Extract the (X, Y) coordinate from the center of the cell holding the provided text.  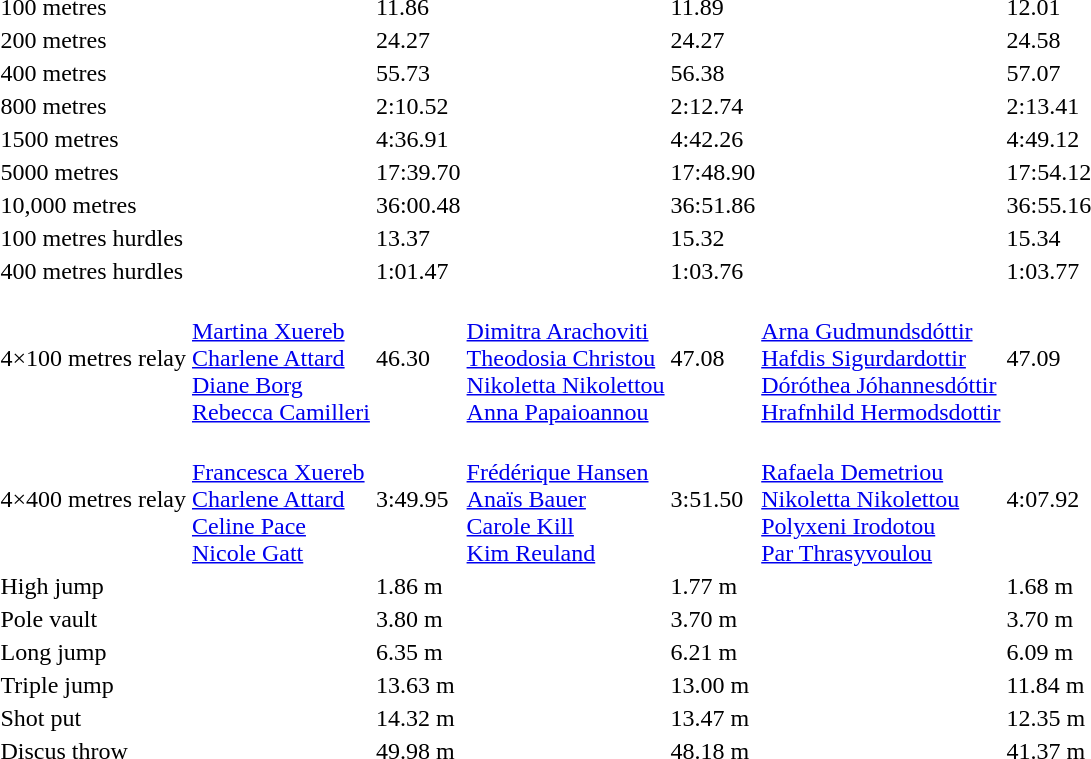
1:01.47 (418, 271)
36:51.86 (713, 205)
3:51.50 (713, 499)
1.77 m (713, 586)
Dimitra ArachovitiTheodosia ChristouNikoletta NikolettouAnna Papaioannou (566, 358)
Martina XuerebCharlene AttardDiane BorgRebecca Camilleri (280, 358)
13.63 m (418, 685)
17:48.90 (713, 172)
6.35 m (418, 652)
17:39.70 (418, 172)
13.00 m (713, 685)
14.32 m (418, 718)
Arna GudmundsdóttirHafdis SigurdardottirDóróthea JóhannesdóttirHrafnhild Hermodsdottir (881, 358)
1.86 m (418, 586)
4:42.26 (713, 139)
2:12.74 (713, 106)
15.32 (713, 238)
55.73 (418, 73)
13.37 (418, 238)
Francesca XuerebCharlene AttardCeline PaceNicole Gatt (280, 499)
3.80 m (418, 619)
6.21 m (713, 652)
4:36.91 (418, 139)
36:00.48 (418, 205)
2:10.52 (418, 106)
1:03.76 (713, 271)
56.38 (713, 73)
Rafaela DemetriouNikoletta NikolettouPolyxeni IrodotouPar Thrasyvoulou (881, 499)
Frédérique HansenAnaïs BauerCarole KillKim Reuland (566, 499)
46.30 (418, 358)
3.70 m (713, 619)
3:49.95 (418, 499)
47.08 (713, 358)
13.47 m (713, 718)
